Search for the cell housing the specified text and yield its (x, y) center coordinate. 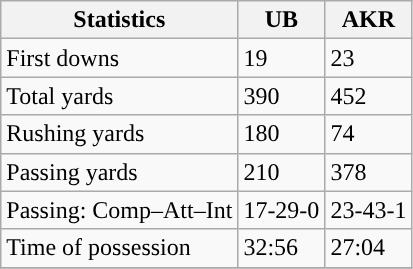
Total yards (120, 96)
378 (368, 172)
AKR (368, 20)
180 (282, 134)
23 (368, 58)
27:04 (368, 248)
UB (282, 20)
32:56 (282, 248)
210 (282, 172)
390 (282, 96)
Passing: Comp–Att–Int (120, 210)
452 (368, 96)
19 (282, 58)
17-29-0 (282, 210)
23-43-1 (368, 210)
74 (368, 134)
First downs (120, 58)
Passing yards (120, 172)
Rushing yards (120, 134)
Statistics (120, 20)
Time of possession (120, 248)
